Extract the (X, Y) coordinate from the center of the cell holding the provided text.  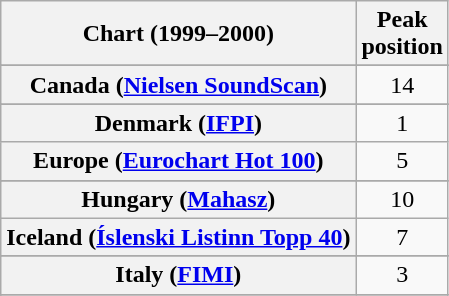
Iceland (Íslenski Listinn Topp 40) (178, 237)
Europe (Eurochart Hot 100) (178, 161)
7 (402, 237)
Italy (FIMI) (178, 275)
Peakposition (402, 34)
1 (402, 123)
Denmark (IFPI) (178, 123)
14 (402, 85)
Chart (1999–2000) (178, 34)
Hungary (Mahasz) (178, 199)
10 (402, 199)
5 (402, 161)
Canada (Nielsen SoundScan) (178, 85)
3 (402, 275)
